Scan for the cell matching the given text and deliver its (x, y) coordinate at center. 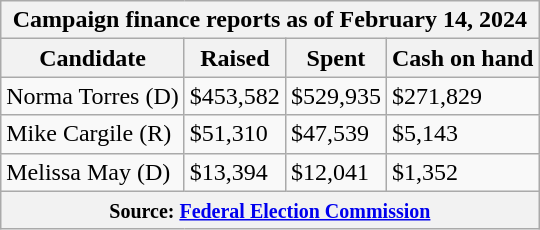
Spent (336, 58)
Source: Federal Election Commission (270, 210)
Mike Cargile (R) (93, 134)
$529,935 (336, 96)
Candidate (93, 58)
Raised (234, 58)
Campaign finance reports as of February 14, 2024 (270, 20)
$453,582 (234, 96)
Melissa May (D) (93, 172)
$47,539 (336, 134)
$12,041 (336, 172)
$13,394 (234, 172)
$5,143 (462, 134)
$51,310 (234, 134)
Norma Torres (D) (93, 96)
$1,352 (462, 172)
$271,829 (462, 96)
Cash on hand (462, 58)
